Return the (x, y) coordinate for the center point of the cell that contains the specified text.  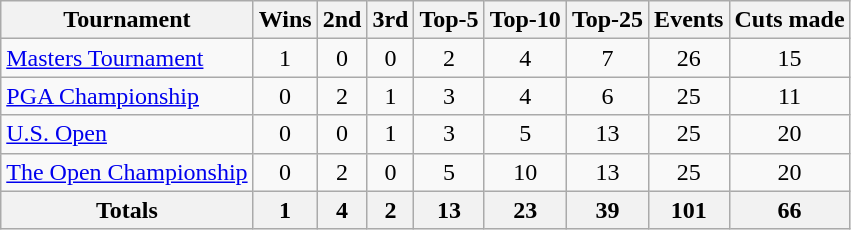
Masters Tournament (127, 58)
Tournament (127, 20)
Top-10 (525, 20)
PGA Championship (127, 96)
11 (790, 96)
15 (790, 58)
26 (689, 58)
Wins (285, 20)
6 (607, 96)
3rd (390, 20)
Top-5 (449, 20)
U.S. Open (127, 134)
Top-25 (607, 20)
Events (689, 20)
Cuts made (790, 20)
66 (790, 210)
10 (525, 172)
39 (607, 210)
7 (607, 58)
2nd (342, 20)
101 (689, 210)
23 (525, 210)
The Open Championship (127, 172)
Totals (127, 210)
